Output the [x, y] coordinate of the center of the cell containing the given text.  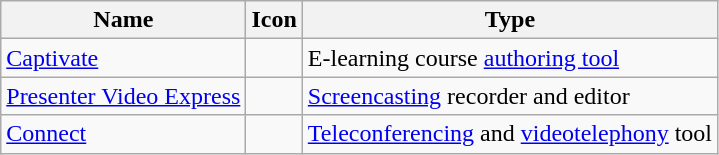
Screencasting recorder and editor [510, 96]
E-learning course authoring tool [510, 58]
Type [510, 20]
Name [124, 20]
Presenter Video Express [124, 96]
Teleconferencing and videotelephony tool [510, 134]
Connect [124, 134]
Captivate [124, 58]
Icon [274, 20]
